Locate the cell with the specified text and output its (X, Y) center coordinate. 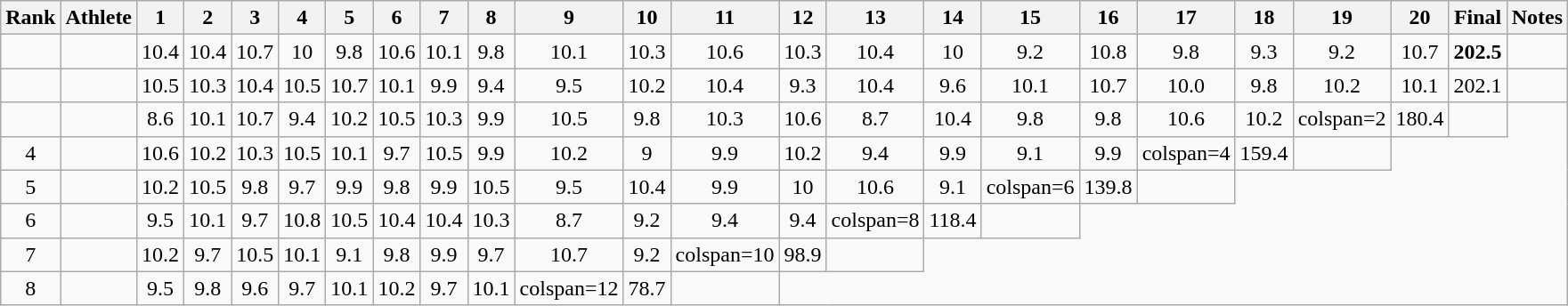
8.6 (160, 119)
139.8 (1108, 187)
3 (255, 18)
15 (1030, 18)
20 (1419, 18)
Rank (30, 18)
colspan=6 (1030, 187)
16 (1108, 18)
159.4 (1264, 153)
colspan=8 (875, 221)
14 (953, 18)
202.5 (1478, 52)
colspan=2 (1342, 119)
17 (1186, 18)
19 (1342, 18)
11 (725, 18)
78.7 (646, 288)
colspan=12 (569, 288)
202.1 (1478, 85)
180.4 (1419, 119)
118.4 (953, 221)
Athlete (99, 18)
2 (208, 18)
98.9 (803, 254)
1 (160, 18)
colspan=4 (1186, 153)
10.0 (1186, 85)
18 (1264, 18)
Notes (1537, 18)
Final (1478, 18)
colspan=10 (725, 254)
12 (803, 18)
13 (875, 18)
